Detect which cell encompasses the target text, then output its (X, Y) center coordinate. 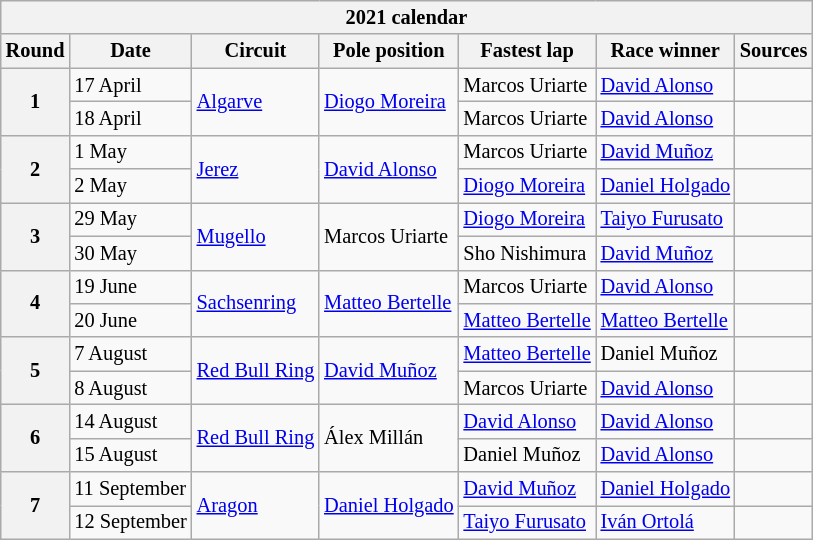
Date (130, 51)
4 (36, 304)
7 (36, 506)
29 May (130, 219)
2 (36, 168)
19 June (130, 287)
Iván Ortolá (666, 522)
Fastest lap (528, 51)
2 May (130, 186)
Pole position (388, 51)
Jerez (256, 168)
14 August (130, 421)
18 April (130, 118)
Mugello (256, 236)
6 (36, 438)
8 August (130, 388)
1 May (130, 152)
30 May (130, 253)
3 (36, 236)
Circuit (256, 51)
17 April (130, 85)
15 August (130, 455)
Race winner (666, 51)
12 September (130, 522)
Aragon (256, 506)
Sachsenring (256, 304)
1 (36, 102)
7 August (130, 354)
Round (36, 51)
Álex Millán (388, 438)
2021 calendar (406, 17)
Sho Nishimura (528, 253)
20 June (130, 320)
11 September (130, 489)
Sources (774, 51)
Algarve (256, 102)
5 (36, 370)
